Determine the (X, Y) coordinate at the center of the cell enclosing the given text.  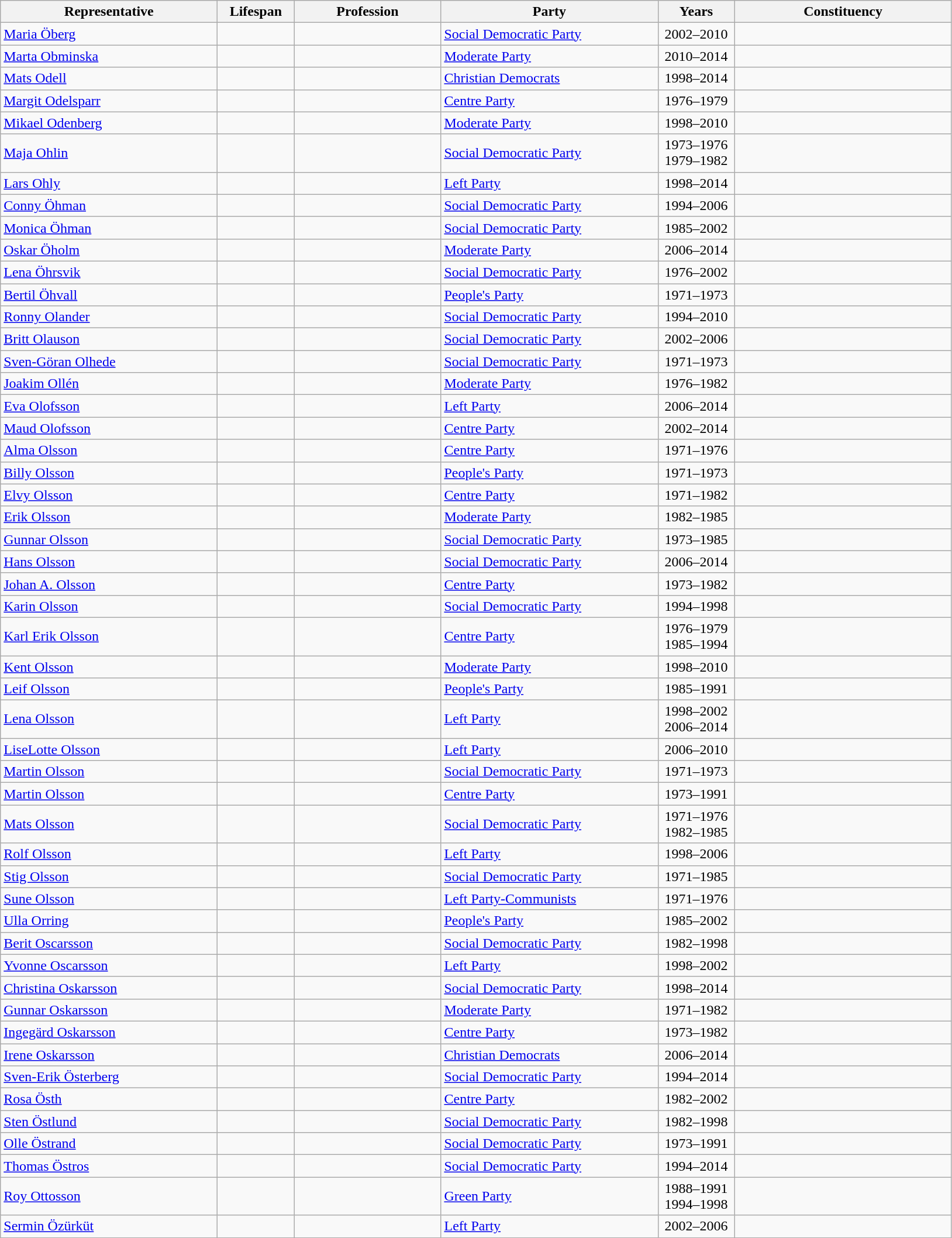
1973–1985 (696, 539)
1998–2006 (696, 854)
1994–2006 (696, 205)
Eva Olofsson (109, 406)
Roy Ottosson (109, 1196)
2002–2010 (696, 34)
Alma Olsson (109, 451)
1982–2002 (696, 1099)
Johan A. Olsson (109, 584)
Margit Odelsparr (109, 101)
1976–1982 (696, 384)
Sune Olsson (109, 899)
Joakim Ollén (109, 384)
1976–2002 (696, 272)
Monica Öhman (109, 228)
1998–2002 (696, 965)
Yvonne Oscarsson (109, 965)
1973–19761979–1982 (696, 153)
Representative (109, 12)
Berit Oscarsson (109, 943)
Billy Olsson (109, 473)
Elvy Olsson (109, 495)
Maja Ohlin (109, 153)
Ingegärd Oskarsson (109, 1032)
Stig Olsson (109, 876)
Marta Obminska (109, 56)
2010–2014 (696, 56)
1971–1985 (696, 876)
Lena Olsson (109, 720)
Leif Olsson (109, 689)
1988–19911994–1998 (696, 1196)
2002–2014 (696, 428)
1976–1979 (696, 101)
Left Party-Communists (550, 899)
Maud Olofsson (109, 428)
Sermin Özürküt (109, 1226)
Rolf Olsson (109, 854)
2006–2010 (696, 749)
Sven-Göran Olhede (109, 362)
Gunnar Olsson (109, 539)
LiseLotte Olsson (109, 749)
Profession (367, 12)
Constituency (843, 12)
Ronny Olander (109, 317)
Christina Oskarsson (109, 988)
Green Party (550, 1196)
Mats Olsson (109, 824)
1982–1985 (696, 517)
Sten Östlund (109, 1122)
Gunnar Oskarsson (109, 1010)
1976–19791985–1994 (696, 637)
Irene Oskarsson (109, 1055)
Years (696, 12)
Olle Östrand (109, 1144)
Kent Olsson (109, 666)
Karl Erik Olsson (109, 637)
Ulla Orring (109, 921)
Oskar Öholm (109, 250)
Party (550, 12)
Rosa Östh (109, 1099)
Mikael Odenberg (109, 123)
Sven-Erik Österberg (109, 1077)
1998–20022006–2014 (696, 720)
Maria Öberg (109, 34)
Lifespan (256, 12)
Conny Öhman (109, 205)
Hans Olsson (109, 562)
1971–19761982–1985 (696, 824)
Lena Öhrsvik (109, 272)
Erik Olsson (109, 517)
Thomas Östros (109, 1166)
Mats Odell (109, 78)
Lars Ohly (109, 183)
1994–1998 (696, 606)
1985–1991 (696, 689)
Karin Olsson (109, 606)
Britt Olauson (109, 339)
Bertil Öhvall (109, 294)
1994–2010 (696, 317)
